Return [x, y] of the center of cell containing provided text 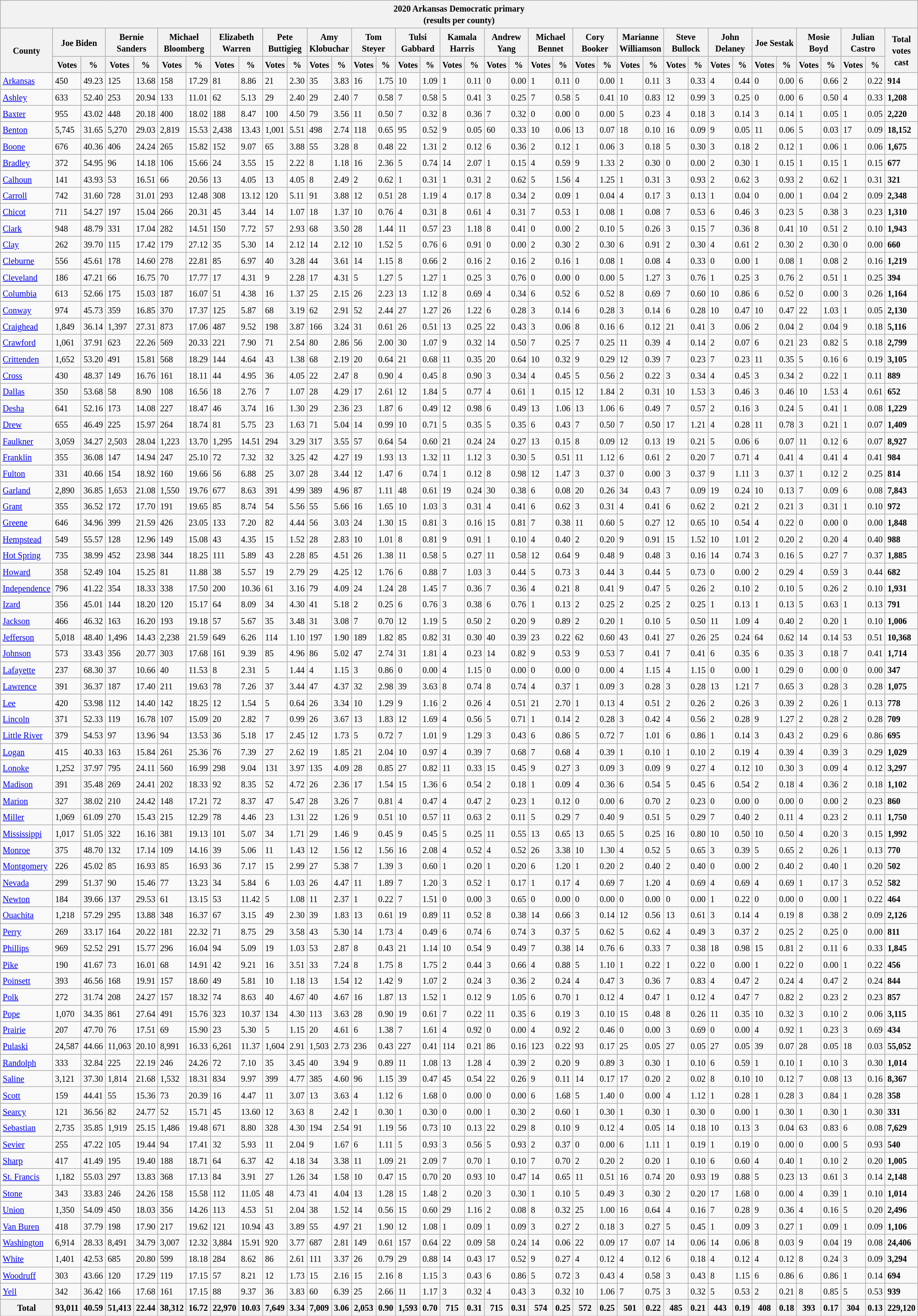
Carroll [27, 195]
560 [172, 768]
36.37 [93, 686]
11.42 [251, 899]
14.60 [146, 261]
37.97 [93, 768]
Randolph [27, 1062]
1,943 [901, 228]
154 [119, 473]
34.96 [93, 523]
1,218 [67, 915]
2.87 [341, 948]
1,295 [224, 441]
795 [119, 768]
Nevada [27, 882]
18.92 [146, 473]
25.36 [198, 752]
389 [319, 490]
190 [67, 964]
Michael Bennet [551, 42]
105 [119, 1144]
3,059 [67, 441]
48.40 [93, 637]
487 [224, 326]
24.11 [146, 768]
Faulkner [27, 441]
695 [901, 735]
1,845 [901, 948]
Scott [27, 1095]
Drew [27, 424]
3.19 [297, 310]
1,409 [901, 424]
8.86 [251, 81]
2,126 [901, 915]
5.51 [297, 130]
White [27, 1258]
308 [224, 195]
861 [119, 1013]
4.73 [297, 1193]
22.44 [146, 1308]
1.65 [386, 506]
1.33 [607, 162]
501 [630, 1308]
0.75 [653, 1292]
3.91 [251, 1177]
354 [119, 588]
19.76 [198, 490]
15.84 [146, 752]
1.36 [430, 784]
282 [172, 228]
55.57 [93, 539]
15.17 [198, 604]
54.53 [93, 735]
39.66 [93, 899]
2.15 [341, 294]
Pike [27, 964]
Franklin [27, 457]
2.73 [341, 1046]
8,991 [172, 1046]
408 [764, 1308]
671 [224, 1128]
24.41 [146, 784]
Lincoln [27, 719]
1,252 [67, 768]
485 [676, 1308]
15.53 [198, 130]
2,148 [901, 1177]
20.94 [146, 97]
55.03 [93, 1177]
347 [901, 670]
11,063 [119, 1046]
14.08 [146, 408]
33.17 [93, 931]
135 [319, 768]
Madison [27, 784]
19.65 [198, 506]
Bradley [27, 162]
36.52 [93, 506]
16.76 [146, 375]
1,208 [901, 97]
Newton [27, 899]
41.67 [93, 964]
8,367 [901, 1079]
31.60 [93, 195]
304 [853, 1308]
4.95 [251, 375]
317 [319, 441]
24.77 [146, 1111]
22.32 [198, 931]
2.79 [297, 572]
1.24 [386, 588]
15.77 [146, 948]
297 [119, 1177]
2.45 [297, 735]
426 [172, 523]
434 [901, 1030]
272 [67, 997]
17.77 [198, 277]
Craighead [27, 326]
Cleveland [27, 277]
6.88 [251, 473]
3.50 [341, 228]
5,116 [901, 326]
375 [67, 850]
13.23 [198, 882]
2.98 [386, 686]
10,368 [901, 637]
1.32 [430, 457]
1,401 [67, 1258]
Bernie Sanders [132, 42]
22.81 [198, 261]
0.55 [519, 833]
1,106 [901, 1226]
3.94 [341, 1062]
1.85 [341, 752]
0.80 [698, 833]
173 [119, 408]
Lee [27, 702]
28.33 [93, 1242]
8.75 [251, 931]
90 [119, 882]
14.40 [146, 702]
2.99 [297, 866]
195 [119, 1160]
13.70 [198, 441]
322 [119, 833]
1,550 [172, 490]
3.51 [297, 964]
194 [319, 1128]
370 [172, 310]
52.40 [93, 97]
175 [119, 294]
184 [67, 899]
74 [224, 997]
Logan [27, 752]
372 [67, 162]
266 [172, 211]
93 [585, 1046]
1,229 [901, 408]
52.52 [93, 948]
14.91 [198, 964]
400 [172, 113]
328 [275, 1128]
2.93 [297, 228]
8.90 [146, 392]
237 [67, 670]
43.02 [93, 113]
348 [172, 915]
261 [172, 752]
5.07 [251, 833]
16.72 [198, 1308]
5,270 [119, 130]
229,120 [901, 1308]
889 [901, 375]
8.35 [251, 784]
613 [67, 294]
55,052 [901, 1046]
69 [172, 1030]
291 [119, 948]
Tom Steyer [374, 42]
7,629 [901, 1128]
36.56 [93, 1111]
860 [901, 801]
262 [67, 245]
40.66 [93, 473]
63 [809, 1128]
7.20 [251, 523]
1,069 [67, 817]
2.81 [341, 1242]
1.39 [386, 866]
969 [67, 948]
25.10 [198, 457]
67 [224, 915]
498 [319, 130]
939 [901, 1292]
10.03 [251, 1308]
7.72 [251, 228]
48.37 [93, 375]
43.93 [93, 179]
20.31 [198, 211]
16.04 [198, 948]
1,164 [901, 294]
53.20 [93, 359]
Baxter [27, 113]
2.62 [297, 752]
1.14 [430, 948]
293 [172, 195]
27.12 [198, 245]
5.56 [297, 506]
34.79 [146, 1242]
12.96 [146, 539]
1.25 [607, 179]
45.61 [93, 261]
1,061 [67, 343]
181 [172, 931]
2,799 [901, 343]
4.29 [341, 392]
16.07 [198, 294]
4.38 [251, 294]
13.12 [251, 195]
Monroe [27, 850]
4.35 [251, 539]
1.81 [430, 653]
430 [67, 375]
11.53 [198, 670]
1.93 [386, 457]
3.87 [297, 326]
5.38 [341, 866]
15.97 [146, 424]
49.23 [93, 81]
2,130 [901, 310]
265 [172, 146]
24.42 [146, 801]
15.04 [146, 211]
4.61 [341, 1030]
1.05 [519, 997]
327 [67, 801]
Kamala Harris [462, 42]
28.04 [146, 441]
420 [67, 702]
16.20 [146, 621]
Prairie [27, 1030]
1.76 [386, 572]
4.37 [341, 686]
236 [364, 1046]
18,152 [901, 130]
3.08 [341, 621]
920 [275, 1242]
172 [119, 506]
47.70 [93, 1030]
0.77 [474, 392]
16.75 [146, 277]
15.66 [198, 162]
3.61 [341, 261]
1,486 [172, 1128]
270 [119, 817]
Pulaski [27, 1046]
47.21 [93, 277]
Hempstead [27, 539]
556 [67, 261]
134 [275, 1013]
415 [67, 752]
Desha [27, 408]
649 [224, 637]
36.42 [93, 1292]
972 [901, 506]
14.16 [198, 850]
46.32 [93, 621]
8.21 [251, 1275]
Andrew Yang [506, 42]
123 [541, 1046]
5.13 [251, 97]
1,532 [172, 1079]
Elizabeth Warren [236, 42]
742 [67, 195]
Phillips [27, 948]
9.97 [251, 1079]
Montgomery [27, 866]
19.91 [146, 980]
1,006 [901, 621]
20.10 [146, 1046]
137 [119, 899]
40.33 [93, 752]
168 [119, 980]
1,350 [67, 1209]
132 [119, 850]
Total votes cast [901, 51]
37.30 [93, 1079]
15.82 [198, 146]
186 [67, 277]
48.70 [93, 850]
5,018 [67, 637]
2.09 [430, 1160]
Chicot [27, 211]
582 [901, 882]
20.33 [198, 343]
5.67 [251, 621]
3.48 [297, 621]
Crawford [27, 343]
108 [172, 392]
160 [172, 473]
2.47 [341, 375]
0.02 [698, 1079]
17.50 [198, 588]
1.48 [430, 1193]
1,102 [901, 784]
Joe Biden [79, 42]
5.47 [297, 801]
35.48 [93, 784]
7.17 [251, 866]
1.69 [430, 719]
20.77 [146, 653]
36.14 [93, 326]
Marion [27, 801]
45.02 [93, 866]
10.94 [251, 1226]
0.97 [430, 752]
3.37 [341, 1258]
0.79 [386, 1258]
13.96 [146, 735]
770 [901, 850]
15.46 [146, 882]
7.39 [251, 752]
1,219 [901, 261]
Fulton [27, 473]
9.39 [251, 653]
Steve Bullock [686, 42]
19.40 [146, 1160]
685 [119, 1258]
988 [901, 539]
16.78 [146, 719]
18.29 [198, 359]
37.79 [93, 1226]
40.59 [93, 1308]
5.75 [251, 424]
834 [224, 1079]
19.18 [198, 621]
Julian Castro [863, 42]
641 [67, 408]
8.47 [251, 113]
38.99 [93, 555]
11.88 [198, 572]
57.29 [93, 915]
3.06 [341, 1308]
14.18 [146, 162]
1.45 [430, 588]
3.97 [297, 768]
3,121 [67, 1079]
23.05 [198, 523]
36.85 [93, 490]
4.64 [251, 359]
3,297 [901, 768]
3.77 [297, 1242]
107 [172, 719]
3,115 [901, 1013]
1.67 [341, 1144]
8,927 [901, 441]
109 [172, 850]
13.15 [198, 899]
2,819 [172, 130]
2.07 [474, 162]
284 [224, 1258]
0.78 [786, 424]
974 [67, 310]
Izard [27, 604]
193 [172, 621]
1,652 [67, 359]
379 [67, 735]
2.86 [341, 343]
344 [172, 555]
14.26 [198, 1209]
5.84 [251, 882]
1.46 [341, 833]
350 [67, 392]
45.73 [93, 310]
2.37 [341, 899]
3.58 [297, 931]
5.04 [341, 424]
18.47 [198, 408]
147 [119, 457]
255 [67, 1144]
35.85 [93, 1128]
17.37 [198, 310]
15.36 [146, 1095]
623 [119, 343]
92 [224, 784]
676 [67, 146]
15.08 [198, 539]
19.48 [198, 1128]
3.25 [297, 457]
Lonoke [27, 768]
540 [901, 1144]
7.24 [341, 964]
24,587 [67, 1046]
5.02 [341, 653]
51,413 [119, 1308]
24.27 [146, 997]
Little River [27, 735]
814 [901, 473]
Van Buren [27, 1226]
Ashley [27, 97]
1,885 [901, 555]
1,714 [901, 653]
178 [119, 261]
Searcy [27, 1111]
Marianne Williamson [640, 42]
568 [172, 359]
2.08 [430, 850]
150 [224, 228]
159 [67, 1095]
215 [172, 817]
84 [224, 1177]
655 [67, 424]
47.22 [93, 1144]
18.60 [198, 980]
Crittenden [27, 359]
189 [364, 637]
1,814 [119, 1079]
217 [172, 1226]
Clark [27, 228]
11.01 [198, 97]
368 [172, 1177]
5.66 [341, 506]
Independence [27, 588]
1,931 [901, 588]
Sharp [27, 1160]
2.70 [563, 702]
80 [319, 343]
9.52 [251, 326]
Cross [27, 375]
3.89 [297, 1226]
70 [172, 277]
20.80 [146, 1258]
569 [172, 343]
2020 Arkansas Democratic primary(results per county) [459, 15]
Joe Sestak [774, 42]
52.16 [93, 408]
Union [27, 1209]
Jefferson [27, 637]
1,005 [901, 1160]
3.67 [341, 719]
448 [119, 113]
5.09 [251, 948]
54.95 [93, 162]
2.66 [386, 1292]
34.27 [93, 441]
8.37 [251, 801]
6.26 [251, 637]
1,604 [275, 1046]
660 [901, 245]
Ouachita [27, 915]
15.25 [146, 572]
Johnson [27, 653]
7.90 [251, 343]
264 [172, 424]
2.42 [341, 1111]
2,053 [364, 1308]
7,843 [901, 490]
4.53 [251, 1209]
1.43 [297, 850]
Woodruff [27, 1275]
16.99 [198, 768]
15.71 [198, 1111]
778 [901, 702]
1.89 [386, 882]
278 [172, 261]
51.37 [93, 882]
443 [720, 1308]
1,919 [119, 1128]
2,496 [901, 1209]
207 [67, 1030]
Cory Booker [595, 42]
1.40 [607, 1095]
8.74 [251, 506]
152 [224, 146]
646 [67, 523]
Lafayette [27, 670]
11.05 [251, 1193]
17.51 [146, 1030]
Hot Spring [27, 555]
13.43 [251, 130]
11.37 [251, 1046]
0.42 [653, 719]
2,438 [224, 130]
6.97 [251, 261]
211 [172, 686]
873 [172, 326]
22,970 [224, 1308]
17.70 [146, 506]
343 [67, 1193]
25.15 [146, 1128]
15.03 [146, 294]
17.41 [198, 1144]
8.09 [251, 604]
2.31 [251, 670]
3,884 [224, 1242]
3.15 [251, 915]
4.60 [341, 1079]
131 [275, 768]
John Delaney [730, 42]
8,491 [119, 1242]
1,653 [119, 490]
1.42 [386, 980]
984 [901, 457]
10.66 [146, 670]
4.27 [341, 457]
27.31 [146, 326]
191 [172, 506]
100 [275, 113]
8.62 [251, 1258]
811 [901, 931]
16.33 [198, 1046]
43.66 [93, 1275]
2,735 [67, 1128]
1.63 [297, 424]
18.18 [198, 1258]
51.05 [93, 833]
2,890 [67, 490]
5,745 [67, 130]
31.65 [93, 130]
1.22 [474, 310]
Yell [27, 1292]
19.62 [198, 1226]
21.68 [146, 1079]
18.11 [198, 375]
44.41 [93, 1095]
13.88 [146, 915]
1,849 [67, 326]
4.18 [297, 1160]
101 [224, 833]
359 [119, 310]
711 [67, 211]
Poinsett [27, 980]
502 [901, 866]
371 [67, 719]
33.43 [93, 653]
15.90 [198, 1030]
418 [67, 1226]
14.94 [146, 457]
Boone [27, 146]
2,503 [119, 441]
1,496 [119, 637]
914 [901, 81]
29.53 [146, 899]
Columbia [27, 294]
202 [172, 784]
County [27, 51]
333 [67, 1062]
18.71 [198, 1160]
4.77 [297, 1079]
6.37 [251, 1160]
12.29 [198, 817]
3.29 [297, 441]
Sevier [27, 1144]
88 [224, 1292]
3.03 [341, 523]
385 [319, 1079]
18.74 [198, 424]
6,914 [67, 1242]
572 [585, 1308]
68.30 [93, 670]
0.84 [831, 1095]
5.87 [251, 310]
857 [901, 997]
14.43 [146, 637]
13.83 [146, 1177]
5.93 [251, 1144]
948 [67, 228]
Polk [27, 997]
1,503 [319, 1046]
9.07 [251, 146]
294 [275, 441]
1,070 [67, 1013]
599 [172, 1258]
4.44 [297, 523]
24.24 [146, 146]
321 [901, 179]
20.56 [198, 179]
464 [901, 899]
15.58 [198, 1193]
295 [119, 915]
17.14 [146, 850]
2.23 [386, 294]
417 [67, 1160]
2.82 [251, 719]
10.36 [251, 588]
221 [224, 343]
1,310 [901, 211]
48.79 [93, 228]
Pete Buttigieg [285, 42]
8.80 [251, 1128]
1.58 [341, 1177]
342 [67, 1292]
19.63 [198, 686]
Amy Klobuchar [329, 42]
1.61 [430, 1030]
Howard [27, 572]
452 [119, 555]
13.60 [251, 1111]
3.74 [251, 408]
12.32 [198, 1242]
791 [901, 604]
2.76 [251, 392]
Cleburne [27, 261]
3,007 [172, 1242]
52.66 [93, 294]
381 [172, 833]
115 [119, 245]
54.09 [93, 1209]
20.18 [146, 113]
7,009 [319, 1308]
4.25 [341, 572]
17.90 [146, 1226]
1,848 [901, 523]
4.72 [297, 784]
687 [319, 1242]
1,223 [172, 441]
1,593 [408, 1308]
1,182 [67, 1177]
210 [119, 801]
1.51 [430, 899]
37.91 [93, 343]
118 [364, 130]
3.56 [341, 113]
Tulsi Gabbard [418, 42]
Greene [27, 523]
20.39 [198, 1095]
1,001 [275, 130]
1.71 [297, 833]
106 [172, 162]
33 [319, 964]
24,406 [901, 1242]
633 [67, 97]
Saline [27, 1079]
13.68 [146, 81]
4.51 [341, 555]
20.22 [146, 931]
46.49 [93, 424]
Conway [27, 310]
17.04 [146, 228]
65 [275, 146]
6,261 [224, 1046]
466 [67, 621]
46 [224, 408]
53.68 [93, 392]
573 [67, 653]
682 [901, 572]
17.06 [198, 326]
5.06 [251, 850]
4.46 [251, 817]
5.81 [251, 980]
4.97 [341, 1226]
87 [364, 490]
61.09 [93, 817]
41.49 [93, 1160]
32.84 [93, 1062]
Mississippi [27, 833]
19.44 [146, 1144]
2.49 [341, 179]
17.40 [146, 686]
735 [67, 555]
1.82 [386, 637]
7.26 [251, 686]
7.32 [251, 457]
406 [119, 146]
Jackson [27, 621]
15.43 [146, 817]
7,649 [275, 1308]
Miller [27, 817]
Grant [27, 506]
27.64 [146, 1013]
15.91 [251, 1242]
7.10 [251, 1062]
13.53 [198, 735]
3.16 [297, 588]
16.56 [198, 392]
200 [224, 588]
3.45 [297, 1062]
42.53 [93, 1258]
12.48 [198, 195]
709 [901, 719]
253 [119, 97]
955 [67, 113]
2.44 [386, 310]
38,312 [172, 1308]
844 [901, 980]
16.37 [198, 915]
4.99 [297, 490]
21.08 [146, 490]
16.01 [146, 964]
39.70 [93, 245]
164 [119, 931]
652 [901, 392]
5.57 [251, 572]
Mosie Boyd [818, 42]
1,017 [67, 833]
10.37 [251, 1013]
728 [119, 195]
22.19 [146, 1062]
36.08 [93, 457]
2.83 [341, 539]
549 [67, 539]
9.04 [251, 768]
179 [172, 245]
694 [901, 1275]
15.81 [146, 359]
456 [901, 964]
574 [541, 1308]
97 [119, 735]
1.17 [430, 1292]
18.02 [198, 113]
3.24 [341, 326]
394 [901, 277]
1.00 [607, 1209]
299 [67, 882]
2.22 [297, 162]
95 [408, 130]
18.31 [198, 1079]
2.19 [341, 359]
323 [224, 1013]
23.98 [146, 555]
16.51 [146, 179]
17.13 [198, 1177]
1,075 [901, 686]
54.27 [93, 211]
2,220 [901, 113]
Benton [27, 130]
Garland [27, 490]
Pope [27, 1013]
33.83 [93, 1193]
44.66 [93, 1046]
9.37 [251, 1292]
41.22 [93, 588]
18.03 [146, 1209]
29.03 [146, 130]
1,750 [901, 817]
Washington [27, 1242]
93,011 [67, 1308]
Total [27, 1308]
226 [67, 866]
148 [172, 801]
Sebastian [27, 1128]
128 [119, 539]
1,029 [901, 752]
208 [119, 997]
Perry [27, 931]
17.42 [146, 245]
77 [172, 882]
6.39 [341, 1292]
Calhoun [27, 179]
142 [172, 702]
40.36 [93, 146]
53.98 [93, 702]
18.20 [146, 604]
52.33 [93, 719]
3,105 [901, 359]
2,238 [172, 637]
46.56 [93, 980]
22.26 [146, 343]
2,348 [901, 195]
4.50 [297, 113]
52.49 [93, 572]
17.21 [198, 801]
1,992 [901, 833]
296 [172, 948]
1,397 [119, 326]
796 [67, 588]
15.76 [198, 1013]
3,294 [901, 1258]
9.21 [251, 964]
45.01 [93, 604]
2.00 [386, 343]
34.35 [93, 1013]
19.13 [198, 833]
104 [119, 572]
5.11 [297, 195]
4.04 [341, 1193]
298 [224, 768]
Arkansas [27, 81]
Lawrence [27, 686]
5.89 [251, 555]
247 [172, 457]
Dallas [27, 392]
141 [67, 179]
Clay [27, 245]
16.85 [146, 310]
31.74 [93, 997]
338 [172, 588]
31.01 [146, 195]
Michael Bloomberg [184, 42]
Stone [27, 1193]
18.32 [198, 997]
15.09 [198, 719]
16.16 [146, 833]
3.26 [341, 801]
1,675 [901, 146]
St. Francis [27, 1177]
19.66 [198, 473]
38.02 [93, 801]
